Capture the cell that displays the provided text and extract its [x, y] central coordinate. 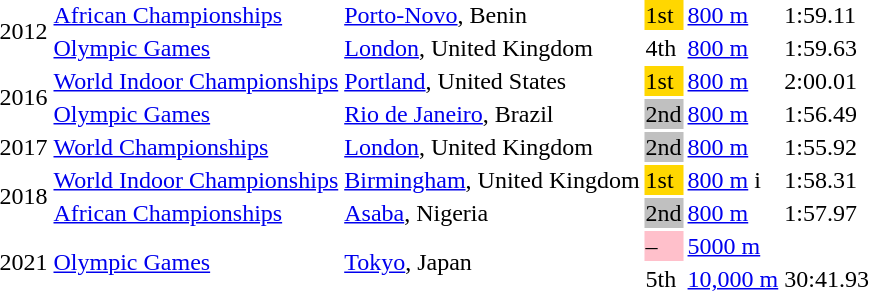
Portland, United States [492, 81]
Asaba, Nigeria [492, 213]
5000 m [733, 246]
Birmingham, United Kingdom [492, 180]
Rio de Janeiro, Brazil [492, 114]
Porto-Novo, Benin [492, 15]
World Championships [196, 147]
– [664, 246]
4th [664, 48]
800 m i [733, 180]
